Return the (X, Y) coordinate for the center point of the cell that contains the specified text.  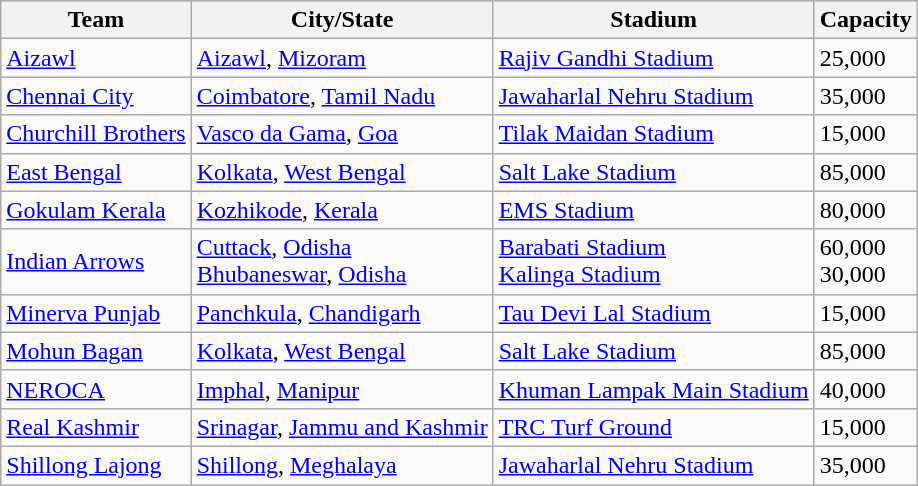
Shillong Lajong (96, 465)
Srinagar, Jammu and Kashmir (342, 427)
TRC Turf Ground (654, 427)
Team (96, 20)
60,00030,000 (866, 262)
Coimbatore, Tamil Nadu (342, 96)
40,000 (866, 389)
Stadium (654, 20)
NEROCA (96, 389)
Chennai City (96, 96)
East Bengal (96, 172)
Real Kashmir (96, 427)
Cuttack, Odisha Bhubaneswar, Odisha (342, 262)
Capacity (866, 20)
Churchill Brothers (96, 134)
Gokulam Kerala (96, 210)
Minerva Punjab (96, 313)
Imphal, Manipur (342, 389)
Barabati StadiumKalinga Stadium (654, 262)
Shillong, Meghalaya (342, 465)
80,000 (866, 210)
Panchkula, Chandigarh (342, 313)
Mohun Bagan (96, 351)
Aizawl (96, 58)
Vasco da Gama, Goa (342, 134)
Tau Devi Lal Stadium (654, 313)
Aizawl, Mizoram (342, 58)
Tilak Maidan Stadium (654, 134)
Kozhikode, Kerala (342, 210)
City/State (342, 20)
25,000 (866, 58)
Indian Arrows (96, 262)
Khuman Lampak Main Stadium (654, 389)
Rajiv Gandhi Stadium (654, 58)
EMS Stadium (654, 210)
